Determine the (X, Y) coordinate at the center of the cell enclosing the given text.  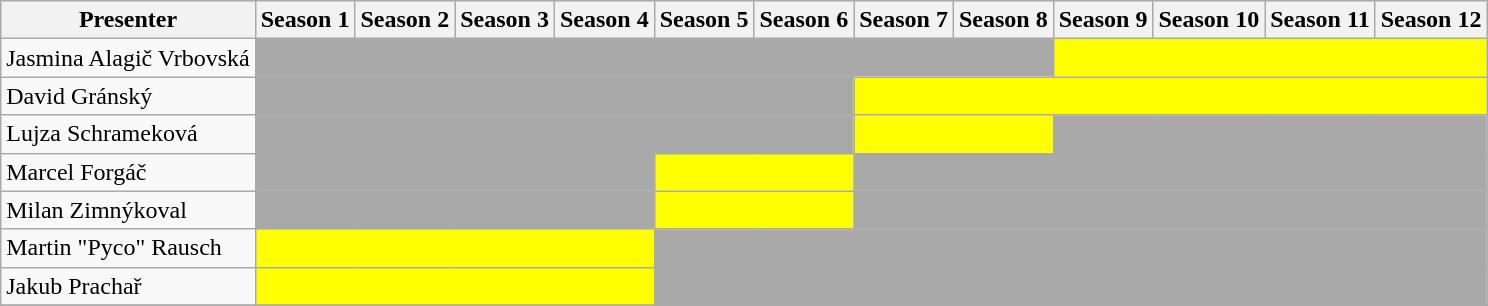
Season 1 (305, 20)
Season 5 (704, 20)
David Gránský (128, 96)
Jakub Prachař (128, 286)
Season 4 (604, 20)
Marcel Forgáč (128, 172)
Presenter (128, 20)
Season 8 (1003, 20)
Season 11 (1320, 20)
Lujza Schrameková (128, 134)
Jasmina Alagič Vrbovská (128, 58)
Season 3 (505, 20)
Season 9 (1103, 20)
Milan Zimnýkoval (128, 210)
Season 7 (904, 20)
Season 12 (1431, 20)
Martin "Pyco" Rausch (128, 248)
Season 2 (405, 20)
Season 6 (804, 20)
Season 10 (1209, 20)
